Return (X, Y) of the center of cell containing provided text 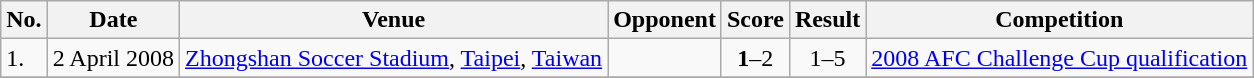
Competition (1060, 20)
2 April 2008 (113, 58)
Result (827, 20)
1–5 (827, 58)
Date (113, 20)
1. (24, 58)
Venue (394, 20)
No. (24, 20)
Score (755, 20)
Opponent (665, 20)
2008 AFC Challenge Cup qualification (1060, 58)
1–2 (755, 58)
Zhongshan Soccer Stadium, Taipei, Taiwan (394, 58)
